Provide the [x, y] coordinate of the cell's center where the given text is located.  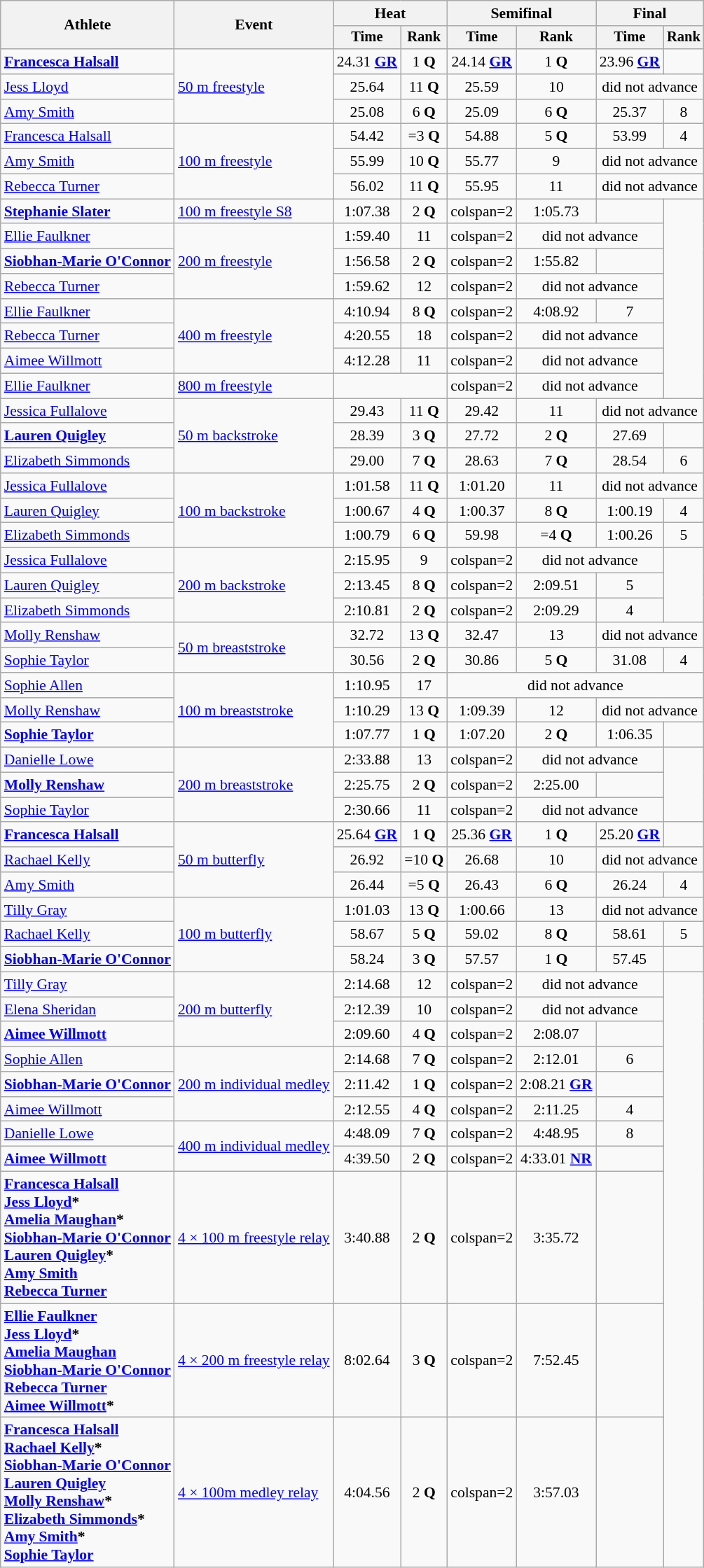
32.47 [482, 636]
100 m breaststroke [254, 710]
23.96 GR [630, 62]
200 m freestyle [254, 262]
=5 Q [424, 885]
1:10.95 [367, 685]
31.08 [630, 660]
Final [650, 13]
59.02 [482, 934]
4:20.55 [367, 336]
2:15.95 [367, 561]
1:10.29 [367, 710]
400 m freestyle [254, 336]
3:57.03 [556, 1492]
4:39.50 [367, 1159]
57.57 [482, 960]
55.95 [482, 187]
27.69 [630, 436]
1:07.38 [367, 211]
55.77 [482, 162]
1:00.79 [367, 535]
100 m freestyle S8 [254, 211]
4:33.01 NR [556, 1159]
2:08.21 GR [556, 1084]
2:09.51 [556, 586]
50 m freestyle [254, 87]
100 m freestyle [254, 161]
55.99 [367, 162]
1:56.58 [367, 261]
1:07.77 [367, 735]
25.36 GR [482, 835]
26.24 [630, 885]
4 × 100 m freestyle relay [254, 1238]
50 m breaststroke [254, 648]
Event [254, 25]
25.64 GR [367, 835]
28.63 [482, 461]
26.92 [367, 860]
25.09 [482, 112]
1:01.20 [482, 486]
56.02 [367, 187]
1:00.67 [367, 511]
17 [424, 685]
2:08.07 [556, 1035]
4:48.09 [367, 1134]
200 m individual medley [254, 1084]
2:12.55 [367, 1109]
58.67 [367, 934]
25.64 [367, 87]
58.24 [367, 960]
Francesca HalsallRachael Kelly*Siobhan-Marie O'ConnorLauren QuigleyMolly Renshaw*Elizabeth Simmonds*Amy Smith*Sophie Taylor [88, 1492]
200 m butterfly [254, 1009]
1:00.66 [482, 910]
1:07.20 [482, 735]
2:10.81 [367, 610]
29.43 [367, 411]
2:13.45 [367, 586]
4:08.92 [556, 311]
4 × 100m medley relay [254, 1492]
25.37 [630, 112]
50 m backstroke [254, 435]
10 Q [424, 162]
=3 Q [424, 136]
4:04.56 [367, 1492]
2:11.25 [556, 1109]
54.88 [482, 136]
1:00.37 [482, 511]
26.43 [482, 885]
4:10.94 [367, 311]
2:25.00 [556, 785]
200 m backstroke [254, 585]
2:09.60 [367, 1035]
54.42 [367, 136]
28.54 [630, 461]
1:01.03 [367, 910]
200 m breaststroke [254, 785]
59.98 [482, 535]
1:09.39 [482, 710]
3:40.88 [367, 1238]
2:12.39 [367, 1009]
2:25.75 [367, 785]
1:01.58 [367, 486]
24.14 GR [482, 62]
Stephanie Slater [88, 211]
2:12.01 [556, 1059]
400 m individual medley [254, 1147]
Athlete [88, 25]
24.31 GR [367, 62]
29.42 [482, 411]
Elena Sheridan [88, 1009]
25.08 [367, 112]
32.72 [367, 636]
Semifinal [521, 13]
100 m butterfly [254, 935]
Francesca HalsallJess Lloyd*Amelia Maughan*Siobhan-Marie O'ConnorLauren Quigley*Amy SmithRebecca Turner [88, 1238]
800 m freestyle [254, 386]
26.44 [367, 885]
53.99 [630, 136]
58.61 [630, 934]
100 m backstroke [254, 511]
29.00 [367, 461]
25.20 GR [630, 835]
=4 Q [556, 535]
1:55.82 [556, 261]
1:05.73 [556, 211]
27.72 [482, 436]
Heat [391, 13]
2:09.29 [556, 610]
2:33.88 [367, 760]
3:35.72 [556, 1238]
1:59.40 [367, 237]
50 m butterfly [254, 860]
30.56 [367, 660]
1:00.26 [630, 535]
4:48.95 [556, 1134]
7 [630, 311]
25.59 [482, 87]
26.68 [482, 860]
28.39 [367, 436]
Jess Lloyd [88, 87]
1:06.35 [630, 735]
4 × 200 m freestyle relay [254, 1361]
7:52.45 [556, 1361]
2:30.66 [367, 810]
30.86 [482, 660]
2:11.42 [367, 1084]
1:00.19 [630, 511]
1:59.62 [367, 286]
18 [424, 336]
=10 Q [424, 860]
4:12.28 [367, 361]
8:02.64 [367, 1361]
57.45 [630, 960]
Ellie FaulknerJess Lloyd*Amelia MaughanSiobhan-Marie O'ConnorRebecca TurnerAimee Willmott* [88, 1361]
